Pinpoint the cell where the given text exists, returning its (x, y) midpoint coordinate. 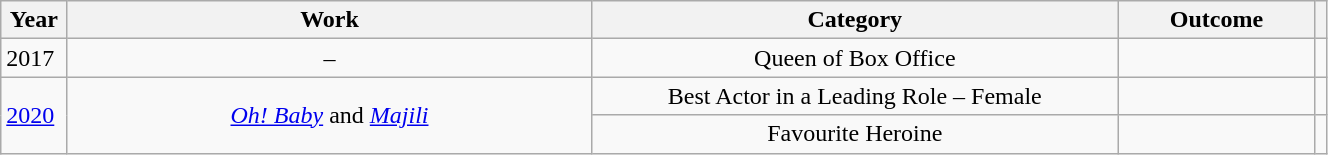
Outcome (1217, 20)
Category (855, 20)
Best Actor in a Leading Role – Female (855, 96)
– (330, 58)
2020 (34, 115)
2017 (34, 58)
Oh! Baby and Majili (330, 115)
Queen of Box Office (855, 58)
Favourite Heroine (855, 134)
Year (34, 20)
Work (330, 20)
